Determine the (X, Y) coordinate at the center of the cell enclosing the given text.  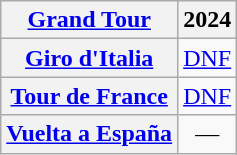
Giro d'Italia (90, 58)
Vuelta a España (90, 134)
2024 (208, 20)
— (208, 134)
Tour de France (90, 96)
Grand Tour (90, 20)
